Extract the (X, Y) coordinate from the center of the cell holding the provided text.  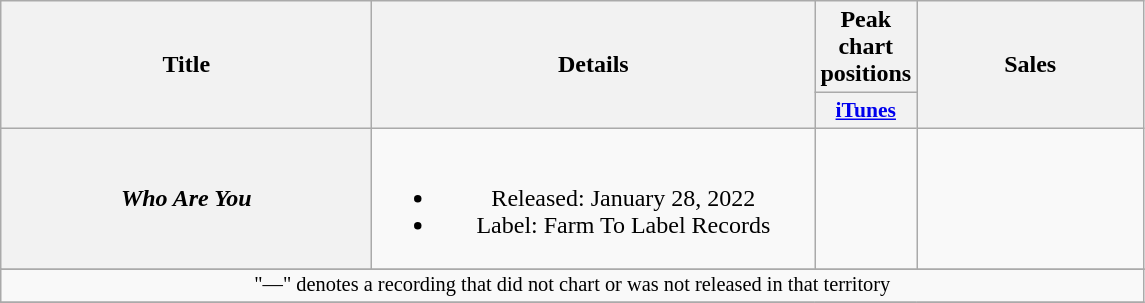
Details (594, 65)
"—" denotes a recording that did not chart or was not released in that territory (572, 285)
iTunes (866, 111)
Sales (1030, 65)
Who Are You (186, 198)
Peak chart positions (866, 47)
Title (186, 65)
Released: January 28, 2022Label: Farm To Label Records (594, 198)
